Scan for the cell matching the given text and deliver its (X, Y) coordinate at center. 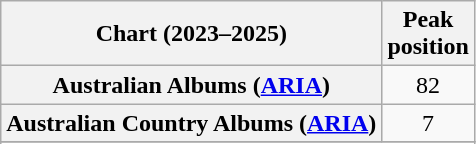
82 (428, 85)
Australian Country Albums (ARIA) (192, 123)
Peakposition (428, 34)
Australian Albums (ARIA) (192, 85)
Chart (2023–2025) (192, 34)
7 (428, 123)
